Search for the cell housing the specified text and yield its (x, y) center coordinate. 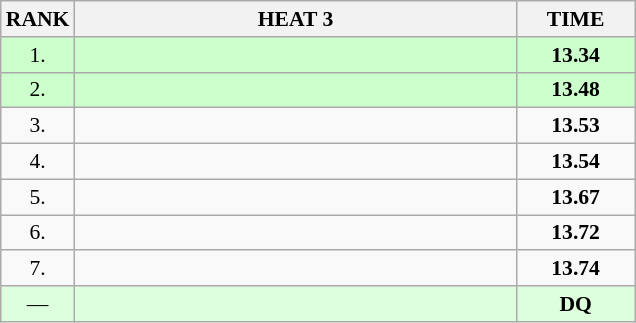
3. (38, 126)
13.34 (576, 55)
DQ (576, 304)
HEAT 3 (295, 19)
13.72 (576, 233)
13.54 (576, 162)
13.53 (576, 126)
13.67 (576, 197)
— (38, 304)
RANK (38, 19)
2. (38, 90)
1. (38, 55)
TIME (576, 19)
6. (38, 233)
13.48 (576, 90)
4. (38, 162)
13.74 (576, 269)
7. (38, 269)
5. (38, 197)
